Return the [x, y] coordinate for the center point of the cell that contains the specified text.  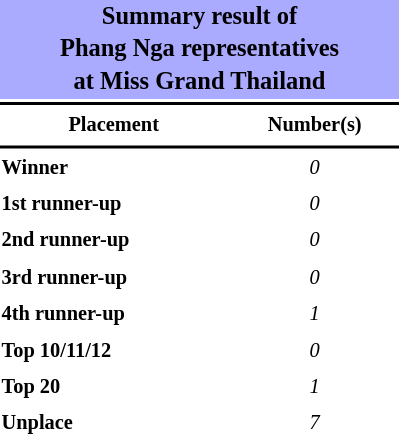
Top 10/11/12 [114, 351]
Number(s) [314, 125]
Placement [114, 125]
4th runner-up [114, 314]
3rd runner-up [114, 278]
2nd runner-up [114, 241]
Winner [114, 168]
Summary result ofPhang Nga representativesat Miss Grand Thailand [200, 50]
1st runner-up [114, 204]
Top 20 [114, 387]
